Provide the [x, y] coordinate of the cell's center where the given text is located.  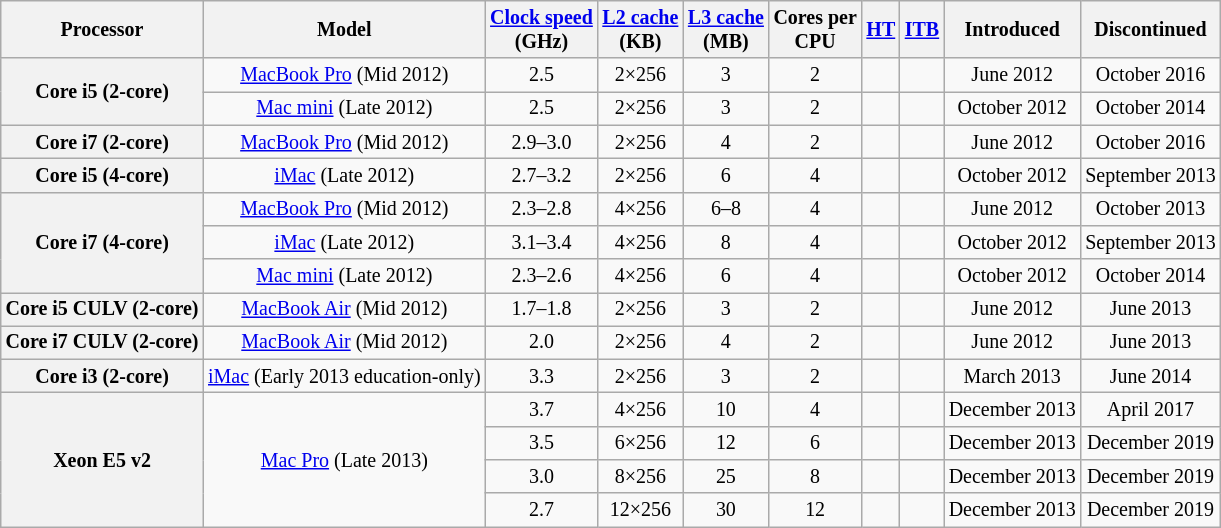
10 [726, 410]
Core i3 (2-core) [102, 376]
Core i7 (4-core) [102, 242]
Core i5 CULV (2-core) [102, 310]
Model [344, 30]
Core i7 (2-core) [102, 142]
Clock speed(GHz) [541, 30]
2.7 [541, 510]
Introduced [1012, 30]
6–8 [726, 208]
1.7–1.8 [541, 310]
3.7 [541, 410]
Mac Pro (Late 2013) [344, 460]
3.0 [541, 476]
2.3–2.8 [541, 208]
June 2014 [1150, 376]
ITB [922, 30]
2.3–2.6 [541, 276]
Cores perCPU [816, 30]
Core i5 (4-core) [102, 176]
Processor [102, 30]
25 [726, 476]
Discontinued [1150, 30]
April 2017 [1150, 410]
12×256 [641, 510]
30 [726, 510]
8×256 [641, 476]
2.0 [541, 342]
L2 cache(KB) [641, 30]
Xeon E5 v2 [102, 460]
October 2013 [1150, 208]
2.7–3.2 [541, 176]
3.1–3.4 [541, 242]
iMac (Early 2013 education-only) [344, 376]
March 2013 [1012, 376]
L3 cache(MB) [726, 30]
2.9–3.0 [541, 142]
3.5 [541, 444]
3.3 [541, 376]
HT [881, 30]
Core i7 CULV (2-core) [102, 342]
Core i5 (2-core) [102, 92]
6×256 [641, 444]
